Detect which cell encompasses the target text, then output its [X, Y] center coordinate. 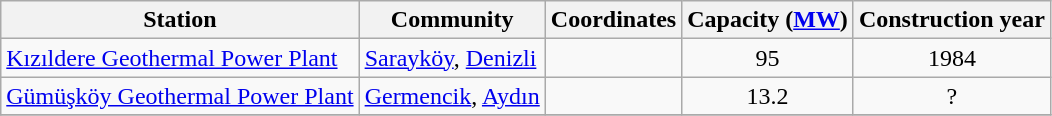
13.2 [768, 96]
Sarayköy, Denizli [452, 58]
Germencik, Aydın [452, 96]
Gümüşköy Geothermal Power Plant [180, 96]
Kızıldere Geothermal Power Plant [180, 58]
? [952, 96]
Community [452, 20]
1984 [952, 58]
Coordinates [613, 20]
Construction year [952, 20]
95 [768, 58]
Capacity (MW) [768, 20]
Station [180, 20]
